Find where the given text appears and provide that cell's center as (x, y) coordinate. 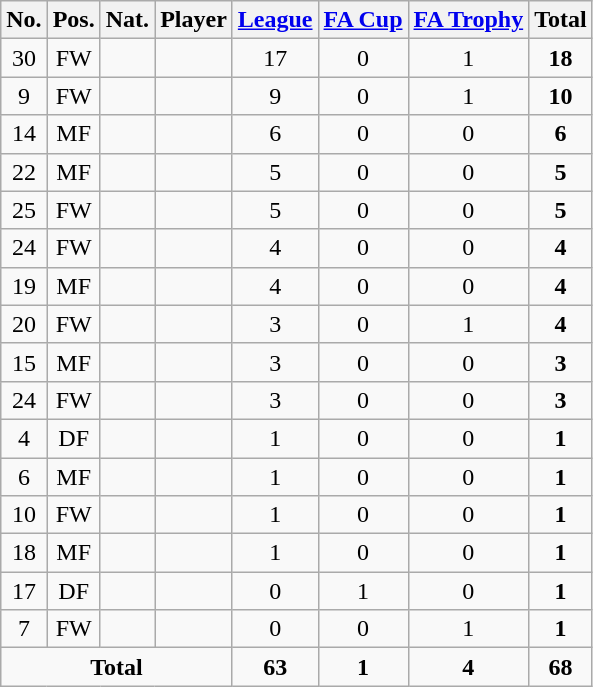
19 (24, 286)
Pos. (74, 20)
7 (24, 629)
FA Cup (363, 20)
25 (24, 210)
14 (24, 134)
Nat. (127, 20)
No. (24, 20)
22 (24, 172)
68 (561, 667)
63 (275, 667)
Player (194, 20)
20 (24, 324)
FA Trophy (468, 20)
30 (24, 58)
League (275, 20)
15 (24, 362)
